Extract the [x, y] coordinate from the center of the cell holding the provided text.  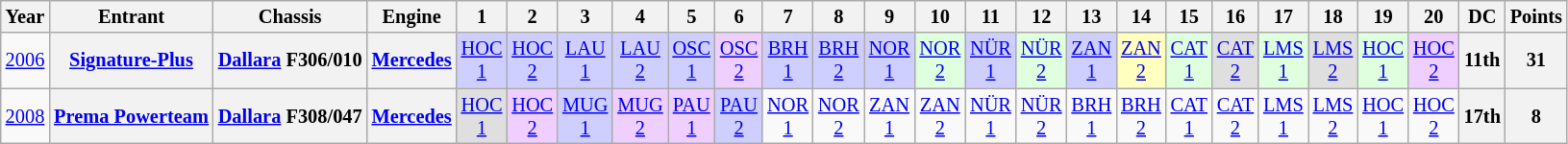
20 [1434, 16]
1 [483, 16]
Dallara F308/047 [290, 116]
2 [533, 16]
Engine [411, 16]
6 [738, 16]
Year [25, 16]
LAU1 [585, 60]
Signature-Plus [131, 60]
10 [940, 16]
9 [890, 16]
15 [1189, 16]
3 [585, 16]
Dallara F306/010 [290, 60]
19 [1382, 16]
2006 [25, 60]
Entrant [131, 16]
MUG2 [640, 116]
PAU2 [738, 116]
31 [1536, 60]
OSC2 [738, 60]
11 [990, 16]
17 [1283, 16]
7 [788, 16]
14 [1141, 16]
DC [1482, 16]
13 [1092, 16]
5 [692, 16]
17th [1482, 116]
11th [1482, 60]
12 [1042, 16]
Prema Powerteam [131, 116]
Points [1536, 16]
2008 [25, 116]
MUG1 [585, 116]
PAU1 [692, 116]
4 [640, 16]
16 [1235, 16]
18 [1333, 16]
Chassis [290, 16]
OSC1 [692, 60]
LAU2 [640, 60]
